Scan for the cell matching the given text and deliver its (X, Y) coordinate at center. 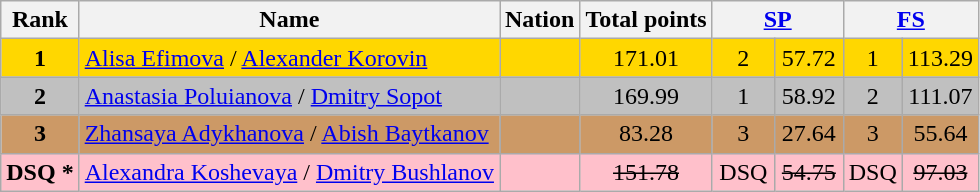
113.29 (940, 58)
Alexandra Koshevaya / Dmitry Bushlanov (289, 172)
Anastasia Poluianova / Dmitry Sopot (289, 96)
Zhansaya Adykhanova / Abish Baytkanov (289, 134)
Total points (646, 20)
54.75 (810, 172)
83.28 (646, 134)
97.03 (940, 172)
DSQ * (40, 172)
FS (910, 20)
Nation (540, 20)
27.64 (810, 134)
57.72 (810, 58)
55.64 (940, 134)
Rank (40, 20)
Name (289, 20)
Alisa Efimova / Alexander Korovin (289, 58)
SP (778, 20)
58.92 (810, 96)
171.01 (646, 58)
169.99 (646, 96)
111.07 (940, 96)
151.78 (646, 172)
